Detect which cell encompasses the target text, then output its [X, Y] center coordinate. 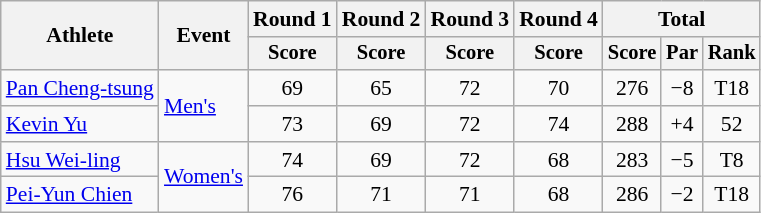
Kevin Yu [80, 124]
288 [632, 124]
Round 1 [292, 19]
73 [292, 124]
Pan Cheng-tsung [80, 88]
Women's [204, 178]
Total [682, 19]
76 [292, 195]
286 [632, 195]
Pei-Yun Chien [80, 195]
52 [732, 124]
Hsu Wei-ling [80, 160]
Round 2 [382, 19]
276 [632, 88]
Par [682, 54]
Event [204, 36]
Athlete [80, 36]
−5 [682, 160]
T8 [732, 160]
Rank [732, 54]
Round 4 [558, 19]
Round 3 [470, 19]
65 [382, 88]
Men's [204, 106]
+4 [682, 124]
283 [632, 160]
−8 [682, 88]
−2 [682, 195]
70 [558, 88]
